Return the [X, Y] coordinate for the center point of the cell that contains the specified text.  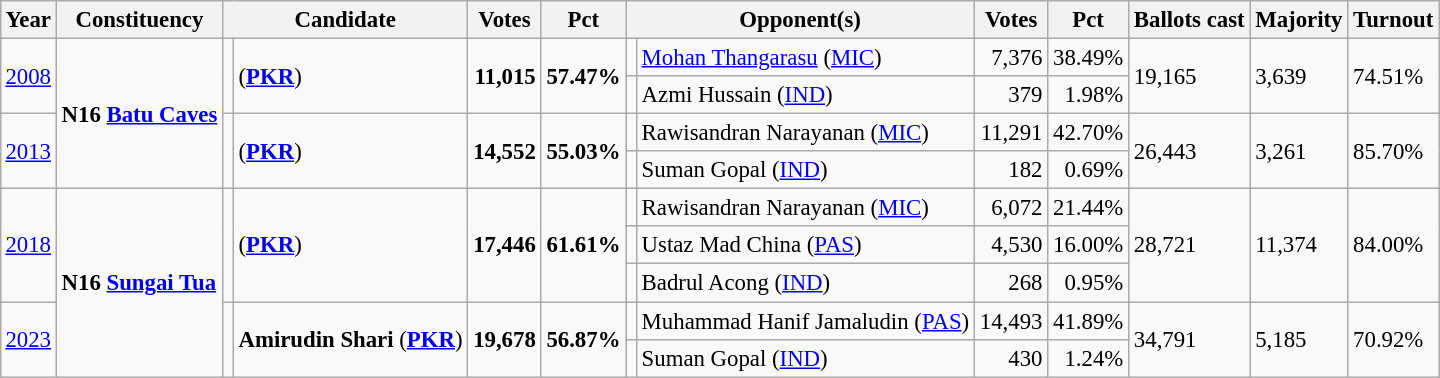
55.03% [584, 152]
5,185 [1299, 340]
41.89% [1088, 321]
1.98% [1088, 95]
0.69% [1088, 170]
11,374 [1299, 246]
Constituency [139, 20]
3,261 [1299, 152]
Ballots cast [1190, 20]
N16 Batu Caves [139, 113]
Opponent(s) [800, 20]
2013 [28, 152]
430 [1010, 358]
4,530 [1010, 245]
17,446 [504, 246]
14,552 [504, 152]
19,165 [1190, 76]
85.70% [1394, 152]
57.47% [584, 76]
61.61% [584, 246]
7,376 [1010, 57]
26,443 [1190, 152]
Majority [1299, 20]
379 [1010, 95]
268 [1010, 283]
2023 [28, 340]
2008 [28, 76]
Year [28, 20]
14,493 [1010, 321]
Amirudin Shari (PKR) [350, 340]
Ustaz Mad China (PAS) [805, 245]
6,072 [1010, 208]
N16 Sungai Tua [139, 283]
74.51% [1394, 76]
28,721 [1190, 246]
182 [1010, 170]
Muhammad Hanif Jamaludin (PAS) [805, 321]
38.49% [1088, 57]
42.70% [1088, 133]
Candidate [346, 20]
1.24% [1088, 358]
11,291 [1010, 133]
19,678 [504, 340]
84.00% [1394, 246]
56.87% [584, 340]
34,791 [1190, 340]
0.95% [1088, 283]
16.00% [1088, 245]
21.44% [1088, 208]
2018 [28, 246]
3,639 [1299, 76]
Turnout [1394, 20]
Mohan Thangarasu (MIC) [805, 57]
Azmi Hussain (IND) [805, 95]
70.92% [1394, 340]
11,015 [504, 76]
Badrul Acong (IND) [805, 283]
